For the text-containing cell, return its midpoint in (X, Y) coordinate format. 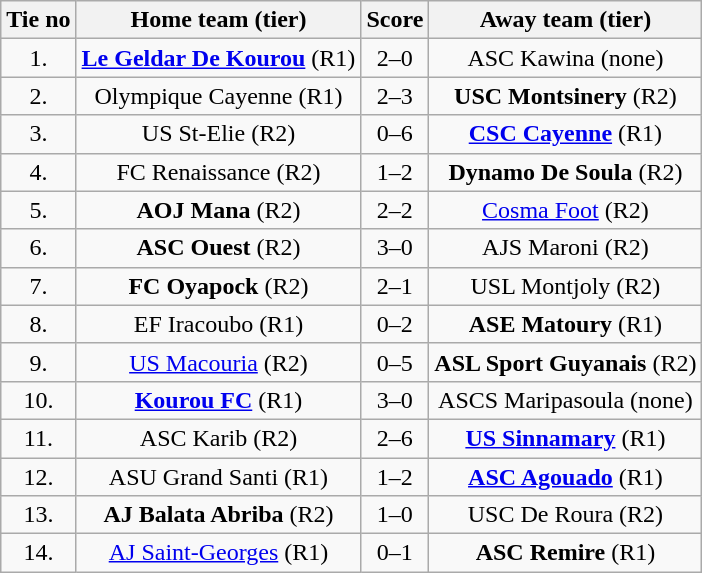
US Sinnamary (R1) (566, 438)
AOJ Mana (R2) (218, 210)
FC Oyapock (R2) (218, 286)
9. (38, 362)
Away team (tier) (566, 20)
USL Montjoly (R2) (566, 286)
Home team (tier) (218, 20)
2–2 (395, 210)
ASC Ouest (R2) (218, 248)
AJS Maroni (R2) (566, 248)
Score (395, 20)
FC Renaissance (R2) (218, 172)
USC De Roura (R2) (566, 515)
6. (38, 248)
7. (38, 286)
2–3 (395, 96)
0–1 (395, 553)
ASU Grand Santi (R1) (218, 477)
1–0 (395, 515)
EF Iracoubo (R1) (218, 324)
ASCS Maripasoula (none) (566, 400)
Olympique Cayenne (R1) (218, 96)
2–0 (395, 58)
0–6 (395, 134)
2–6 (395, 438)
11. (38, 438)
12. (38, 477)
1. (38, 58)
Cosma Foot (R2) (566, 210)
2–1 (395, 286)
0–5 (395, 362)
5. (38, 210)
ASC Karib (R2) (218, 438)
10. (38, 400)
Kourou FC (R1) (218, 400)
3. (38, 134)
AJ Balata Abriba (R2) (218, 515)
US St-Elie (R2) (218, 134)
Tie no (38, 20)
0–2 (395, 324)
ASC Remire (R1) (566, 553)
ASC Kawina (none) (566, 58)
AJ Saint-Georges (R1) (218, 553)
Le Geldar De Kourou (R1) (218, 58)
Dynamo De Soula (R2) (566, 172)
ASL Sport Guyanais (R2) (566, 362)
US Macouria (R2) (218, 362)
USC Montsinery (R2) (566, 96)
ASE Matoury (R1) (566, 324)
ASC Agouado (R1) (566, 477)
13. (38, 515)
2. (38, 96)
4. (38, 172)
8. (38, 324)
14. (38, 553)
CSC Cayenne (R1) (566, 134)
